Return (X, Y) of the center of cell containing provided text 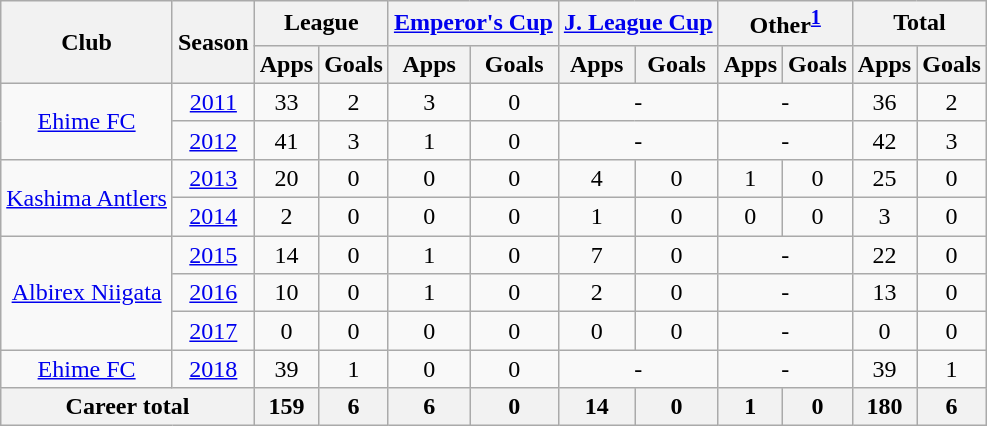
7 (596, 255)
33 (286, 102)
25 (884, 178)
2015 (213, 255)
2012 (213, 140)
Season (213, 42)
League (321, 24)
Other1 (785, 24)
36 (884, 102)
Club (87, 42)
2017 (213, 331)
22 (884, 255)
2014 (213, 217)
Emperor's Cup (473, 24)
20 (286, 178)
180 (884, 407)
159 (286, 407)
Total (919, 24)
2016 (213, 293)
2011 (213, 102)
13 (884, 293)
Kashima Antlers (87, 197)
41 (286, 140)
4 (596, 178)
2013 (213, 178)
Albirex Niigata (87, 293)
J. League Cup (638, 24)
Career total (128, 407)
10 (286, 293)
2018 (213, 369)
42 (884, 140)
